Extract the (X, Y) coordinate from the center of the cell holding the provided text.  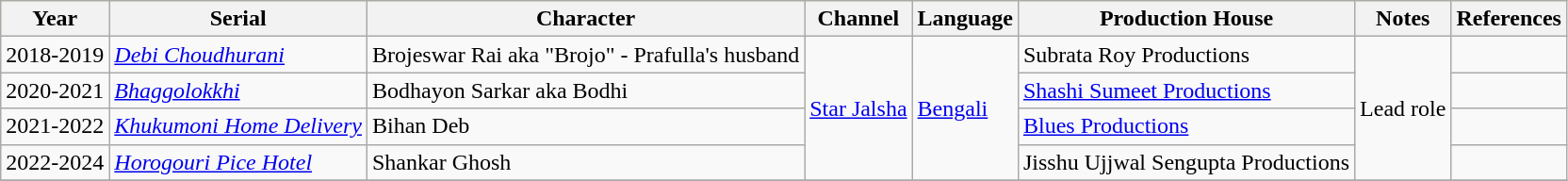
Blues Productions (1185, 126)
Horogouri Pice Hotel (238, 162)
Brojeswar Rai aka "Brojo" - Prafulla's husband (585, 55)
Khukumoni Home Delivery (238, 126)
Shankar Ghosh (585, 162)
Star Jalsha (858, 108)
2021-2022 (55, 126)
Language (965, 19)
Year (55, 19)
Jisshu Ujjwal Sengupta Productions (1185, 162)
2018-2019 (55, 55)
2022-2024 (55, 162)
2020-2021 (55, 90)
Bodhayon Sarkar aka Bodhi (585, 90)
Bihan Deb (585, 126)
Bhaggolokkhi (238, 90)
Notes (1403, 19)
Production House (1185, 19)
Lead role (1403, 108)
Channel (858, 19)
Subrata Roy Productions (1185, 55)
Debi Choudhurani (238, 55)
Character (585, 19)
Serial (238, 19)
Shashi Sumeet Productions (1185, 90)
References (1510, 19)
Bengali (965, 108)
